Output the (x, y) coordinate of the center of the cell containing the given text.  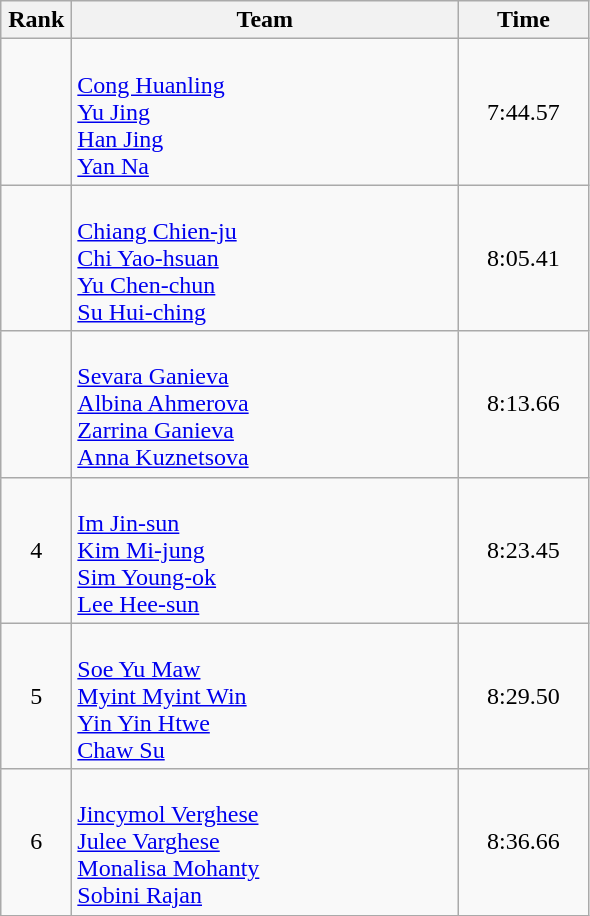
6 (36, 842)
Chiang Chien-juChi Yao-hsuanYu Chen-chunSu Hui-ching (265, 258)
8:23.45 (524, 550)
Im Jin-sunKim Mi-jungSim Young-okLee Hee-sun (265, 550)
Soe Yu MawMyint Myint WinYin Yin HtweChaw Su (265, 696)
Team (265, 20)
Cong HuanlingYu JingHan JingYan Na (265, 112)
8:13.66 (524, 404)
Time (524, 20)
8:05.41 (524, 258)
4 (36, 550)
Jincymol VergheseJulee VargheseMonalisa MohantySobini Rajan (265, 842)
Sevara GanievaAlbina AhmerovaZarrina GanievaAnna Kuznetsova (265, 404)
5 (36, 696)
7:44.57 (524, 112)
8:36.66 (524, 842)
Rank (36, 20)
8:29.50 (524, 696)
